Output the (X, Y) coordinate of the center of the cell containing the given text.  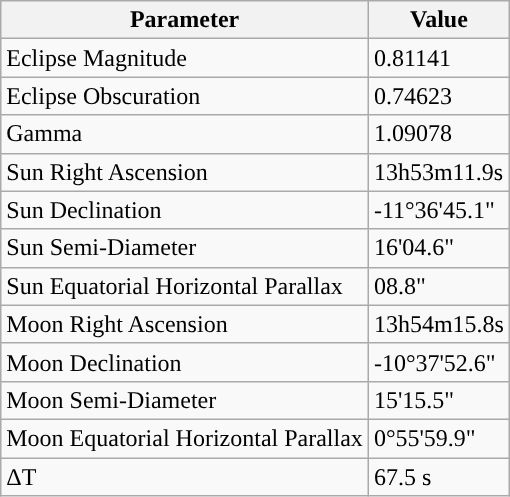
0.81141 (438, 58)
-10°37'52.6" (438, 362)
-11°36'45.1" (438, 210)
Gamma (185, 134)
Sun Equatorial Horizontal Parallax (185, 286)
Moon Equatorial Horizontal Parallax (185, 438)
Sun Declination (185, 210)
08.8" (438, 286)
Moon Semi-Diameter (185, 400)
67.5 s (438, 477)
ΔT (185, 477)
0°55'59.9" (438, 438)
1.09078 (438, 134)
Sun Semi-Diameter (185, 248)
Parameter (185, 20)
Moon Right Ascension (185, 324)
Sun Right Ascension (185, 172)
0.74623 (438, 96)
13h53m11.9s (438, 172)
Eclipse Obscuration (185, 96)
Value (438, 20)
Moon Declination (185, 362)
Eclipse Magnitude (185, 58)
15'15.5" (438, 400)
16'04.6" (438, 248)
13h54m15.8s (438, 324)
